Extract the (x, y) coordinate from the center of the cell holding the provided text.  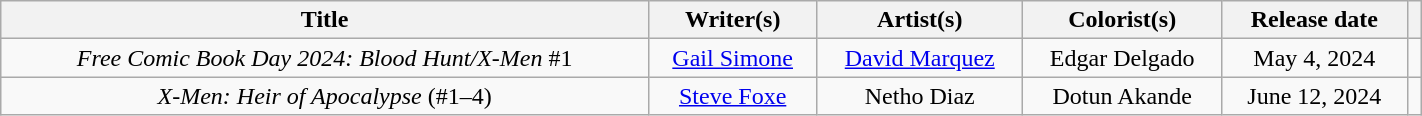
X-Men: Heir of Apocalypse (#1–4) (325, 96)
Netho Diaz (920, 96)
David Marquez (920, 58)
Colorist(s) (1122, 20)
Artist(s) (920, 20)
May 4, 2024 (1314, 58)
Steve Foxe (732, 96)
Dotun Akande (1122, 96)
Release date (1314, 20)
Title (325, 20)
Edgar Delgado (1122, 58)
Free Comic Book Day 2024: Blood Hunt/X-Men #1 (325, 58)
Writer(s) (732, 20)
Gail Simone (732, 58)
June 12, 2024 (1314, 96)
